Return (X, Y) of the center of cell containing provided text 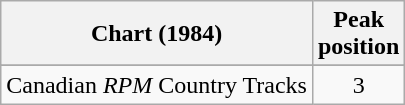
Canadian RPM Country Tracks (157, 85)
Chart (1984) (157, 34)
3 (358, 85)
Peakposition (358, 34)
